Determine the (x, y) coordinate at the center of the cell enclosing the given text.  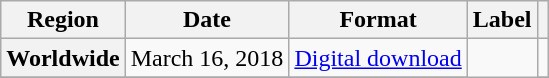
March 16, 2018 (207, 58)
Format (378, 20)
Digital download (378, 58)
Worldwide (63, 58)
Region (63, 20)
Date (207, 20)
Label (502, 20)
